Identify which cell holds the provided text, then report its [X, Y] central coordinate. 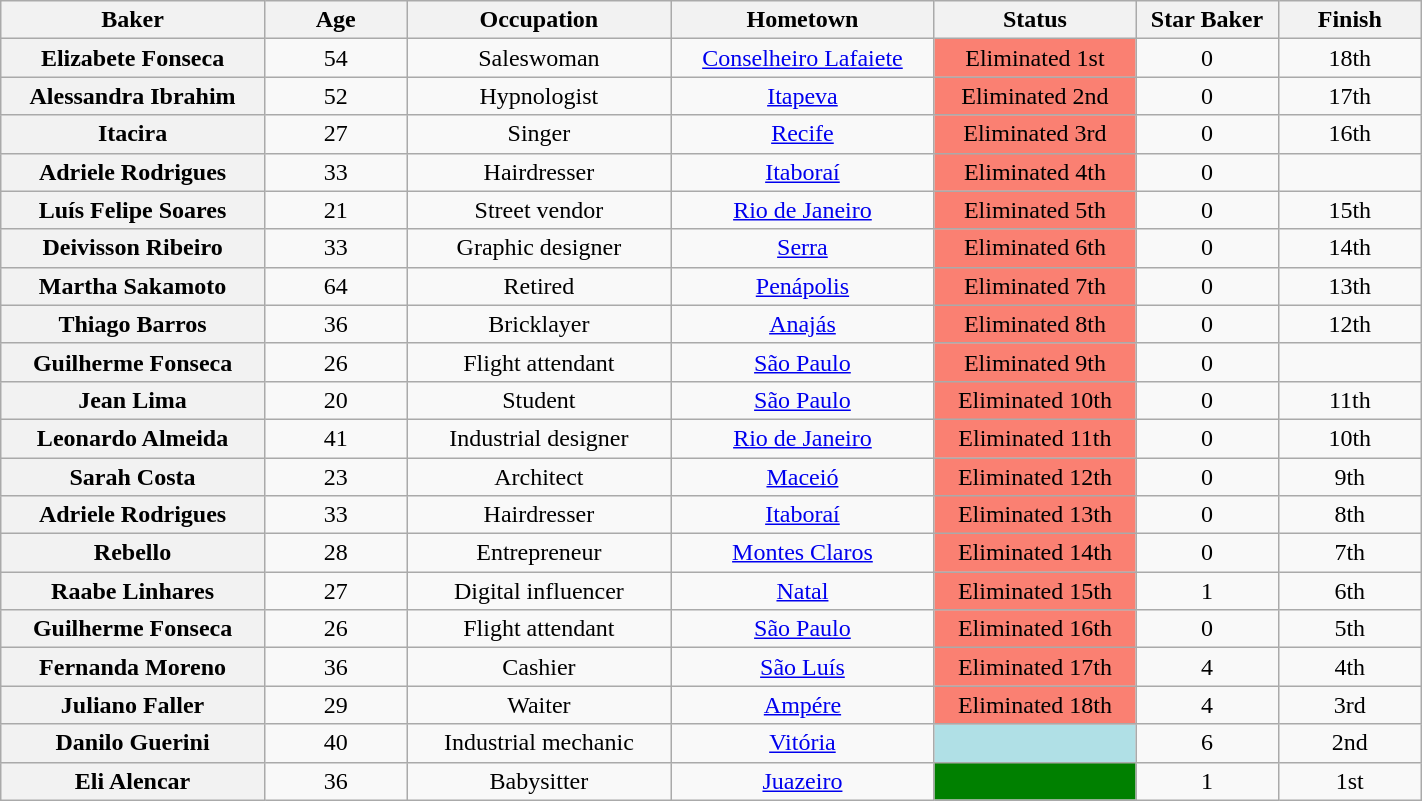
Eliminated 12th [1034, 477]
3rd [1350, 705]
21 [336, 210]
Rebello [133, 553]
Penápolis [803, 286]
Eliminated 3rd [1034, 134]
Jean Lima [133, 400]
4th [1350, 667]
Eliminated 13th [1034, 515]
Finish [1350, 20]
Montes Claros [803, 553]
Industrial mechanic [539, 743]
Elizabete Fonseca [133, 58]
12th [1350, 324]
Itacira [133, 134]
13th [1350, 286]
Eli Alencar [133, 781]
Eliminated 9th [1034, 362]
Eliminated 14th [1034, 553]
Eliminated 10th [1034, 400]
Status [1034, 20]
Industrial designer [539, 438]
Retired [539, 286]
Hometown [803, 20]
Eliminated 8th [1034, 324]
Maceió [803, 477]
20 [336, 400]
Singer [539, 134]
Eliminated 18th [1034, 705]
6 [1208, 743]
Ampére [803, 705]
Babysitter [539, 781]
Martha Sakamoto [133, 286]
29 [336, 705]
Leonardo Almeida [133, 438]
Cashier [539, 667]
Fernanda Moreno [133, 667]
Deivisson Ribeiro [133, 248]
Graphic designer [539, 248]
Itapeva [803, 96]
Vitória [803, 743]
Eliminated 11th [1034, 438]
2nd [1350, 743]
23 [336, 477]
Entrepreneur [539, 553]
1st [1350, 781]
Occupation [539, 20]
Eliminated 7th [1034, 286]
Waiter [539, 705]
Eliminated 17th [1034, 667]
Conselheiro Lafaiete [803, 58]
Raabe Linhares [133, 591]
São Luís [803, 667]
18th [1350, 58]
15th [1350, 210]
14th [1350, 248]
6th [1350, 591]
Digital influencer [539, 591]
Star Baker [1208, 20]
Street vendor [539, 210]
Thiago Barros [133, 324]
Eliminated 16th [1034, 629]
9th [1350, 477]
Eliminated 5th [1034, 210]
Juazeiro [803, 781]
Anajás [803, 324]
5th [1350, 629]
Sarah Costa [133, 477]
10th [1350, 438]
Baker [133, 20]
Danilo Guerini [133, 743]
28 [336, 553]
Eliminated 4th [1034, 172]
17th [1350, 96]
64 [336, 286]
41 [336, 438]
Hypnologist [539, 96]
Bricklayer [539, 324]
Luís Felipe Soares [133, 210]
11th [1350, 400]
8th [1350, 515]
52 [336, 96]
Alessandra Ibrahim [133, 96]
Architect [539, 477]
Natal [803, 591]
Age [336, 20]
Serra [803, 248]
54 [336, 58]
Eliminated 1st [1034, 58]
40 [336, 743]
16th [1350, 134]
Juliano Faller [133, 705]
Eliminated 6th [1034, 248]
Student [539, 400]
Recife [803, 134]
Eliminated 15th [1034, 591]
7th [1350, 553]
Eliminated 2nd [1034, 96]
Saleswoman [539, 58]
